Scan for the cell matching the given text and deliver its (X, Y) coordinate at center. 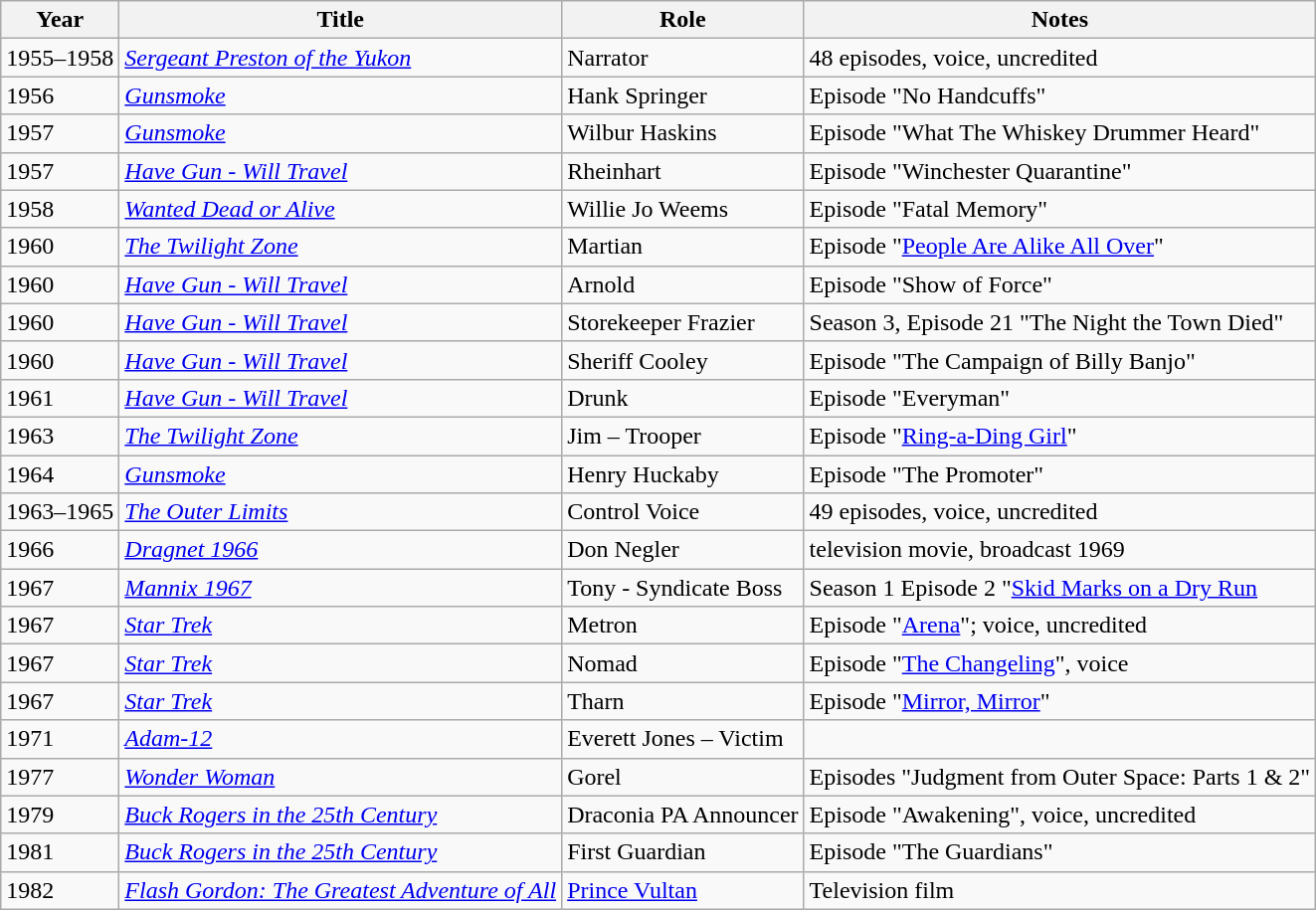
1971 (60, 739)
Season 1 Episode 2 "Skid Marks on a Dry Run (1060, 588)
Don Negler (682, 550)
Episode "Arena"; voice, uncredited (1060, 626)
Title (340, 20)
Season 3, Episode 21 "The Night the Town Died" (1060, 322)
1955–1958 (60, 58)
Episode "Mirror, Mirror" (1060, 701)
Nomad (682, 663)
Drunk (682, 398)
Role (682, 20)
Year (60, 20)
Notes (1060, 20)
Tony - Syndicate Boss (682, 588)
48 episodes, voice, uncredited (1060, 58)
Episode "Fatal Memory" (1060, 209)
The Outer Limits (340, 512)
television movie, broadcast 1969 (1060, 550)
Episode "People Are Alike All Over" (1060, 247)
Episode "The Changeling", voice (1060, 663)
1977 (60, 777)
Willie Jo Weems (682, 209)
Episode "Winchester Quarantine" (1060, 171)
1956 (60, 95)
Arnold (682, 284)
1963–1965 (60, 512)
Hank Springer (682, 95)
Tharn (682, 701)
Episode "What The Whiskey Drummer Heard" (1060, 133)
1961 (60, 398)
49 episodes, voice, uncredited (1060, 512)
1981 (60, 852)
Adam-12 (340, 739)
Episode "The Promoter" (1060, 474)
Dragnet 1966 (340, 550)
Episode "No Handcuffs" (1060, 95)
Episodes "Judgment from Outer Space: Parts 1 & 2" (1060, 777)
Jim – Trooper (682, 436)
Episode "The Guardians" (1060, 852)
Control Voice (682, 512)
Episode "Awakening", voice, uncredited (1060, 815)
Wonder Woman (340, 777)
Episode "Ring-a-Ding Girl" (1060, 436)
1982 (60, 890)
Gorel (682, 777)
Episode "Show of Force" (1060, 284)
Wilbur Haskins (682, 133)
Flash Gordon: The Greatest Adventure of All (340, 890)
1979 (60, 815)
Henry Huckaby (682, 474)
Storekeeper Frazier (682, 322)
Martian (682, 247)
Mannix 1967 (340, 588)
Television film (1060, 890)
Metron (682, 626)
Everett Jones – Victim (682, 739)
Narrator (682, 58)
1964 (60, 474)
Episode "The Campaign of Billy Banjo" (1060, 360)
1963 (60, 436)
Sheriff Cooley (682, 360)
1958 (60, 209)
First Guardian (682, 852)
Episode "Everyman" (1060, 398)
1966 (60, 550)
Prince Vultan (682, 890)
Wanted Dead or Alive (340, 209)
Draconia PA Announcer (682, 815)
Sergeant Preston of the Yukon (340, 58)
Rheinhart (682, 171)
